From the cell containing the given text, extract its center point as (X, Y) coordinate. 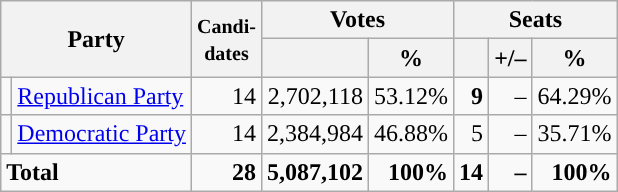
Republican Party (102, 96)
9 (472, 96)
35.71% (574, 134)
Votes (357, 20)
53.12% (412, 96)
Candi-dates (226, 39)
64.29% (574, 96)
Total (96, 172)
Democratic Party (102, 134)
Seats (536, 20)
Party (96, 39)
5 (472, 134)
+/– (510, 58)
28 (226, 172)
46.88% (412, 134)
5,087,102 (314, 172)
2,384,984 (314, 134)
2,702,118 (314, 96)
